Return (x, y) of the center of cell containing provided text 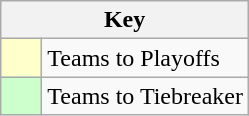
Teams to Playoffs (146, 58)
Key (125, 20)
Teams to Tiebreaker (146, 96)
